Determine the [x, y] coordinate at the center of the cell enclosing the given text.  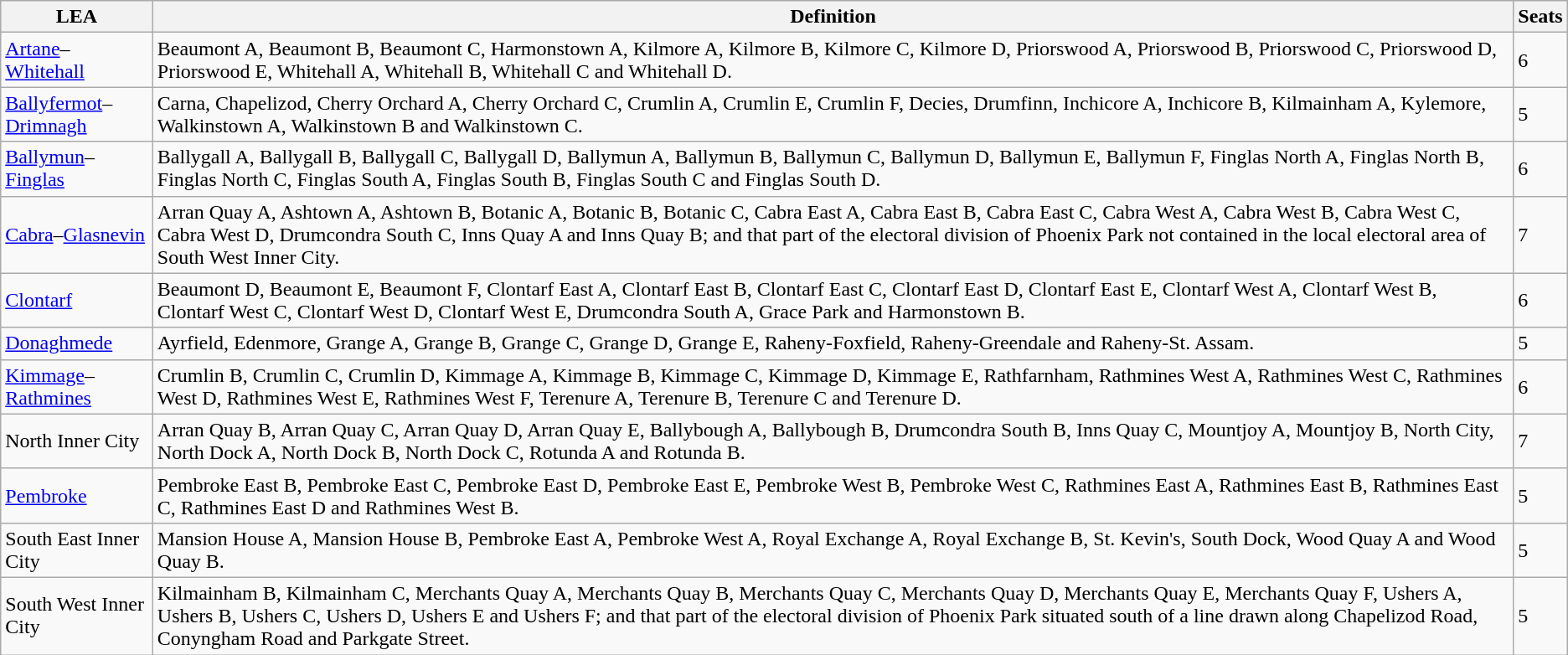
Kimmage–Rathmines [77, 387]
Artane–Whitehall [77, 60]
Ballyfermot–Drimnagh [77, 114]
South West Inner City [77, 616]
Pembroke [77, 496]
North Inner City [77, 441]
Donaghmede [77, 343]
Definition [833, 17]
Seats [1540, 17]
Clontarf [77, 300]
Cabra–Glasnevin [77, 235]
LEA [77, 17]
Ayrfield, Edenmore, Grange A, Grange B, Grange C, Grange D, Grange E, Raheny-Foxfield, Raheny-Greendale and Raheny-St. Assam. [833, 343]
South East Inner City [77, 549]
Ballymun–Finglas [77, 169]
